Locate the cell with the specified text and output its [X, Y] center coordinate. 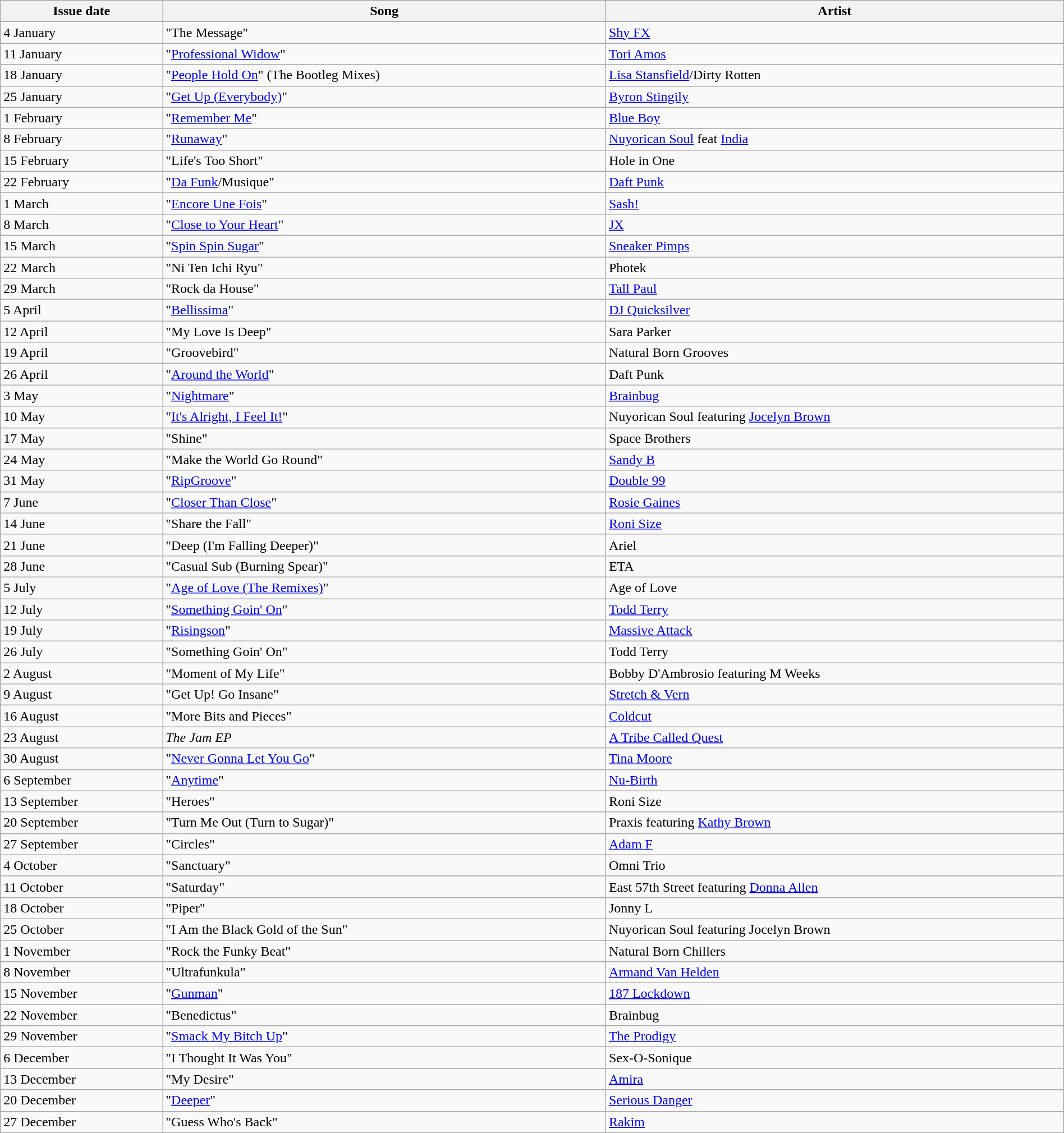
22 March [82, 268]
Tina Moore [834, 759]
DJ Quicksilver [834, 310]
"Benedictus" [384, 1015]
The Jam EP [384, 737]
4 January [82, 33]
12 April [82, 332]
"I Am the Black Gold of the Sun" [384, 929]
19 April [82, 353]
6 September [82, 780]
18 January [82, 75]
Sara Parker [834, 332]
30 August [82, 759]
"Rock the Funky Beat" [384, 951]
"Groovebird" [384, 353]
19 July [82, 631]
Photek [834, 268]
Shy FX [834, 33]
3 May [82, 396]
7 June [82, 502]
8 November [82, 973]
11 October [82, 887]
"Nightmare" [384, 396]
28 June [82, 566]
20 December [82, 1100]
"Guess Who's Back" [384, 1122]
JX [834, 224]
"Runaway" [384, 139]
Stretch & Vern [834, 695]
9 August [82, 695]
14 June [82, 524]
23 August [82, 737]
"Circles" [384, 844]
27 December [82, 1122]
"Get Up! Go Insane" [384, 695]
Massive Attack [834, 631]
13 September [82, 801]
25 October [82, 929]
"People Hold On" (The Bootleg Mixes) [384, 75]
"The Message" [384, 33]
Sandy B [834, 460]
"Casual Sub (Burning Spear)" [384, 566]
Age of Love [834, 588]
"Deep (I'm Falling Deeper)" [384, 545]
"Anytime" [384, 780]
Nuyorican Soul feat India [834, 139]
Amira [834, 1079]
Hole in One [834, 160]
East 57th Street featuring Donna Allen [834, 887]
"RipGroove" [384, 481]
16 August [82, 716]
Byron Stingily [834, 97]
Coldcut [834, 716]
10 May [82, 417]
"Closer Than Close" [384, 502]
"Make the World Go Round" [384, 460]
15 February [82, 160]
Nu-Birth [834, 780]
"Get Up (Everybody)" [384, 97]
15 March [82, 246]
Omni Trio [834, 865]
29 March [82, 289]
"Turn Me Out (Turn to Sugar)" [384, 823]
"Never Gonna Let You Go" [384, 759]
Ariel [834, 545]
"Life's Too Short" [384, 160]
"I Thought It Was You" [384, 1058]
"Close to Your Heart" [384, 224]
"Shine" [384, 438]
Serious Danger [834, 1100]
Bobby D'Ambrosio featuring M Weeks [834, 673]
Praxis featuring Kathy Brown [834, 823]
Natural Born Chillers [834, 951]
Rakim [834, 1122]
8 February [82, 139]
17 May [82, 438]
Blue Boy [834, 118]
"My Love Is Deep" [384, 332]
"Moment of My Life" [384, 673]
Jonny L [834, 908]
"Heroes" [384, 801]
2 August [82, 673]
8 March [82, 224]
ETA [834, 566]
"Saturday" [384, 887]
1 November [82, 951]
Issue date [82, 11]
"Gunman" [384, 994]
Armand Van Helden [834, 973]
29 November [82, 1036]
"Sanctuary" [384, 865]
18 October [82, 908]
26 July [82, 652]
5 July [82, 588]
Sex-O-Sonique [834, 1058]
"Professional Widow" [384, 54]
187 Lockdown [834, 994]
Sash! [834, 203]
6 December [82, 1058]
21 June [82, 545]
13 December [82, 1079]
Tall Paul [834, 289]
"Risingson" [384, 631]
20 September [82, 823]
The Prodigy [834, 1036]
"Smack My Bitch Up" [384, 1036]
"Ultrafunkula" [384, 973]
"It's Alright, I Feel It!" [384, 417]
Double 99 [834, 481]
27 September [82, 844]
Sneaker Pimps [834, 246]
22 February [82, 182]
Tori Amos [834, 54]
1 February [82, 118]
Lisa Stansfield/Dirty Rotten [834, 75]
"Bellissima" [384, 310]
31 May [82, 481]
"Encore Une Fois" [384, 203]
"Spin Spin Sugar" [384, 246]
Adam F [834, 844]
"Ni Ten Ichi Ryu" [384, 268]
Space Brothers [834, 438]
26 April [82, 374]
5 April [82, 310]
24 May [82, 460]
12 July [82, 609]
25 January [82, 97]
11 January [82, 54]
"More Bits and Pieces" [384, 716]
Rosie Gaines [834, 502]
1 March [82, 203]
"Deeper" [384, 1100]
"Age of Love (The Remixes)" [384, 588]
"Da Funk/Musique" [384, 182]
22 November [82, 1015]
"My Desire" [384, 1079]
A Tribe Called Quest [834, 737]
Artist [834, 11]
15 November [82, 994]
"Around the World" [384, 374]
"Remember Me" [384, 118]
Natural Born Grooves [834, 353]
"Rock da House" [384, 289]
"Share the Fall" [384, 524]
4 October [82, 865]
"Piper" [384, 908]
Song [384, 11]
